Search for the cell housing the specified text and yield its [X, Y] center coordinate. 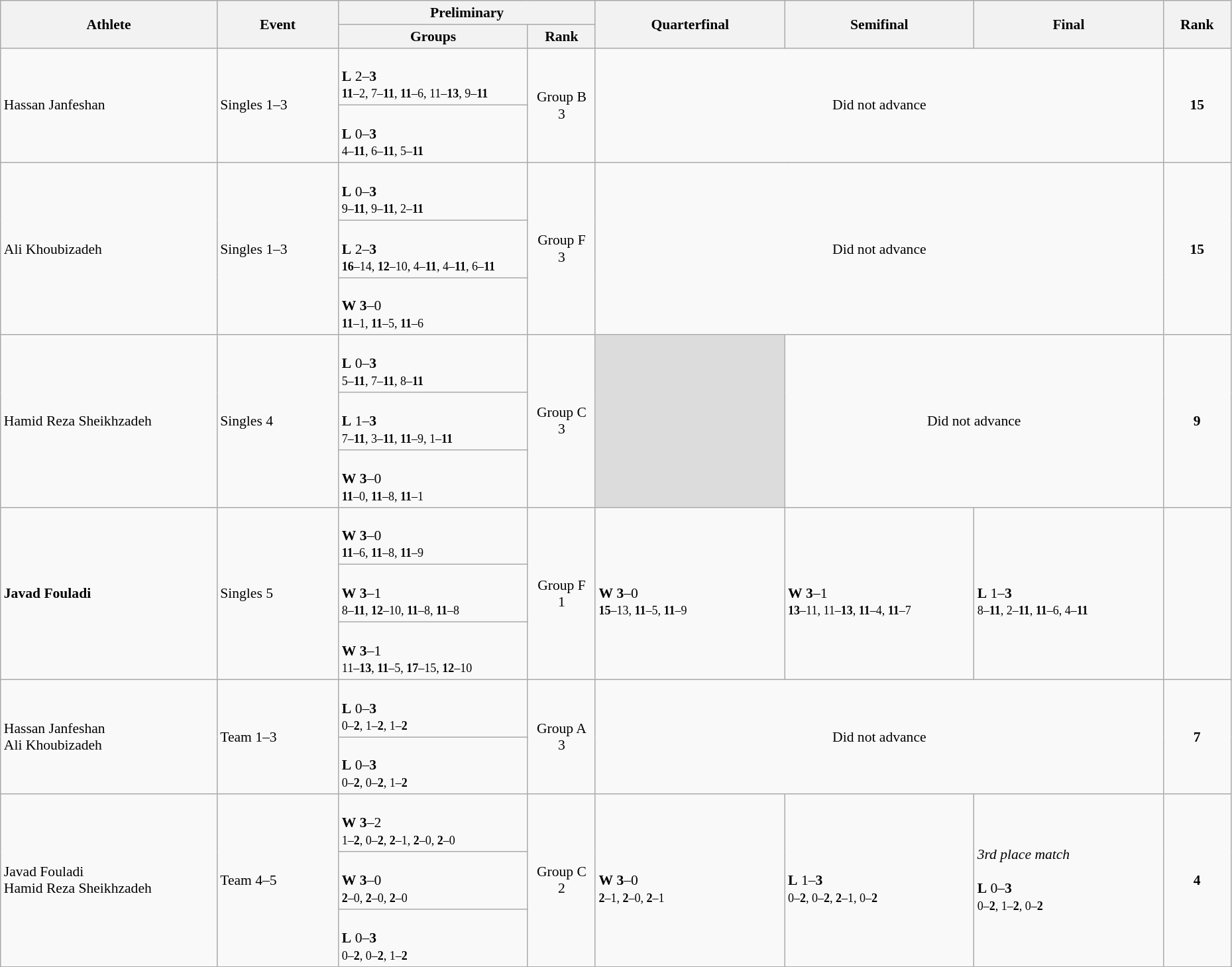
Final [1069, 24]
Semifinal [879, 24]
Javad FouladiHamid Reza Sheikhzadeh [109, 881]
L 1–37–11, 3–11, 11–9, 1–11 [433, 422]
Team 4–5 [278, 881]
Group C3 [561, 422]
7 [1197, 737]
W 3–011–0, 11–8, 11–1 [433, 479]
W 3–011–1, 11–5, 11–6 [433, 306]
W 3–02–0, 2–0, 2–0 [433, 880]
Quarterfinal [690, 24]
Preliminary [467, 13]
W 3–02–1, 2–0, 2–1 [690, 881]
Singles 4 [278, 422]
Javad Fouladi [109, 593]
L 1–38–11, 2–11, 11–6, 4–11 [1069, 593]
Event [278, 24]
L 0–30–2, 1–2, 1–2 [433, 708]
Hassan Janfeshan [109, 105]
3rd place matchL 0–30–2, 1–2, 0–2 [1069, 881]
Hassan JanfeshanAli Khoubizadeh [109, 737]
Group F1 [561, 593]
Hamid Reza Sheikhzadeh [109, 422]
Group B3 [561, 105]
Ali Khoubizadeh [109, 249]
L 0–35–11, 7–11, 8–11 [433, 365]
Group C2 [561, 881]
4 [1197, 881]
Athlete [109, 24]
L 0–34–11, 6–11, 5–11 [433, 134]
L 2–316–14, 12–10, 4–11, 4–11, 6–11 [433, 249]
W 3–113–11, 11–13, 11–4, 11–7 [879, 593]
W 3–18–11, 12–10, 11–8, 11–8 [433, 594]
L 1–30–2, 0–2, 2–1, 0–2 [879, 881]
Group F3 [561, 249]
9 [1197, 422]
Singles 5 [278, 593]
W 3–21–2, 0–2, 2–1, 2–0, 2–0 [433, 823]
W 3–111–13, 11–5, 17–15, 12–10 [433, 651]
W 3–011–6, 11–8, 11–9 [433, 536]
Team 1–3 [278, 737]
L 0–39–11, 9–11, 2–11 [433, 192]
L 2–311–2, 7–11, 11–6, 11–13, 9–11 [433, 77]
W 3–015–13, 11–5, 11–9 [690, 593]
Group A3 [561, 737]
Groups [433, 36]
